Capture the cell that displays the provided text and extract its [X, Y] central coordinate. 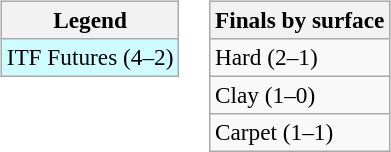
Legend [90, 20]
Clay (1–0) [300, 95]
Hard (2–1) [300, 57]
Finals by surface [300, 20]
Carpet (1–1) [300, 133]
ITF Futures (4–2) [90, 57]
